Search for the cell housing the specified text and yield its (X, Y) center coordinate. 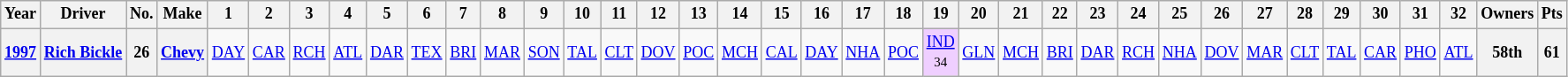
12 (658, 14)
Owners (1507, 14)
24 (1139, 14)
13 (699, 14)
Year (21, 14)
PHO (1420, 52)
7 (463, 14)
1997 (21, 52)
10 (582, 14)
1 (228, 14)
GLN (979, 52)
22 (1060, 14)
6 (427, 14)
27 (1265, 14)
11 (618, 14)
17 (863, 14)
32 (1458, 14)
20 (979, 14)
Chevy (183, 52)
21 (1021, 14)
No. (141, 14)
3 (309, 14)
8 (503, 14)
30 (1381, 14)
61 (1551, 52)
IND34 (940, 52)
Rich Bickle (83, 52)
Driver (83, 14)
4 (348, 14)
25 (1179, 14)
2 (269, 14)
19 (940, 14)
9 (544, 14)
29 (1342, 14)
23 (1097, 14)
TEX (427, 52)
Make (183, 14)
18 (904, 14)
5 (387, 14)
58th (1507, 52)
15 (781, 14)
31 (1420, 14)
28 (1304, 14)
16 (822, 14)
SON (544, 52)
Pts (1551, 14)
CAL (781, 52)
14 (740, 14)
